Return the [X, Y] coordinate for the center point of the cell that contains the specified text.  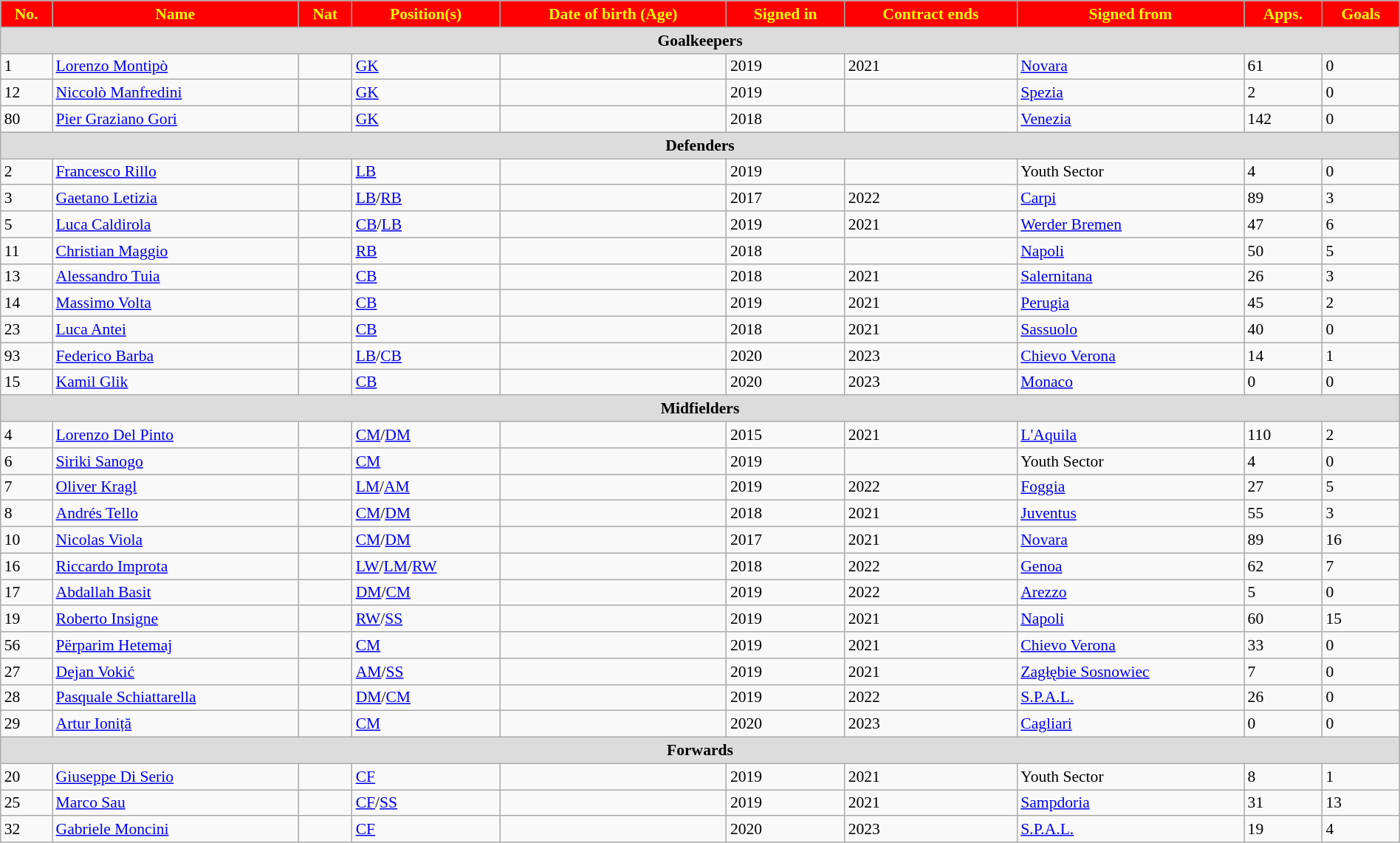
Contract ends [931, 14]
Nicolas Viola [176, 540]
Signed from [1130, 14]
Werder Bremen [1130, 224]
Dejan Vokić [176, 672]
40 [1283, 330]
62 [1283, 566]
Venezia [1130, 120]
110 [1283, 435]
Name [176, 14]
Pier Graziano Gori [176, 120]
Position(s) [426, 14]
Juventus [1130, 514]
60 [1283, 619]
Genoa [1130, 566]
Alessandro Tuia [176, 277]
33 [1283, 645]
Roberto Insigne [176, 619]
23 [27, 330]
Apps. [1283, 14]
CF/SS [426, 803]
Lorenzo Montipò [176, 66]
32 [27, 830]
Niccolò Manfredini [176, 93]
LW/LM/RW [426, 566]
Siriki Sanogo [176, 461]
80 [27, 120]
Defenders [700, 145]
Marco Sau [176, 803]
Zagłębie Sosnowiec [1130, 672]
Gaetano Letizia [176, 199]
142 [1283, 120]
Sampdoria [1130, 803]
Gabriele Moncini [176, 830]
Luca Antei [176, 330]
Andrés Tello [176, 514]
Cagliari [1130, 724]
11 [27, 251]
93 [27, 356]
RW/SS [426, 619]
Signed in [786, 14]
Kamil Glik [176, 382]
RB [426, 251]
Massimo Volta [176, 303]
29 [27, 724]
Federico Barba [176, 356]
50 [1283, 251]
55 [1283, 514]
Nat [325, 14]
Carpi [1130, 199]
AM/SS [426, 672]
Date of birth (Age) [613, 14]
Perugia [1130, 303]
LB/CB [426, 356]
45 [1283, 303]
Artur Ioniță [176, 724]
25 [27, 803]
Riccardo Improta [176, 566]
Goalkeepers [700, 41]
LB [426, 172]
Lorenzo Del Pinto [176, 435]
LB/RB [426, 199]
No. [27, 14]
28 [27, 698]
Foggia [1130, 487]
Oliver Kragl [176, 487]
12 [27, 93]
Christian Maggio [176, 251]
31 [1283, 803]
Arezzo [1130, 593]
Abdallah Basit [176, 593]
Salernitana [1130, 277]
Sassuolo [1130, 330]
Goals [1360, 14]
Luca Caldirola [176, 224]
17 [27, 593]
47 [1283, 224]
Pasquale Schiattarella [176, 698]
56 [27, 645]
2015 [786, 435]
Forwards [700, 751]
10 [27, 540]
Spezia [1130, 93]
LM/AM [426, 487]
Francesco Rillo [176, 172]
Midfielders [700, 409]
Giuseppe Di Serio [176, 777]
61 [1283, 66]
L'Aquila [1130, 435]
Përparim Hetemaj [176, 645]
20 [27, 777]
Monaco [1130, 382]
CB/LB [426, 224]
